Identify which cell holds the provided text, then report its [x, y] central coordinate. 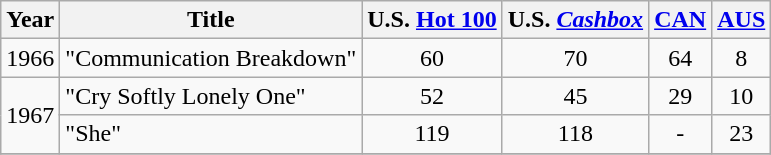
70 [575, 58]
"Cry Softly Lonely One" [211, 96]
U.S. Cashbox [575, 20]
AUS [742, 20]
10 [742, 96]
119 [432, 134]
64 [680, 58]
Year [30, 20]
Title [211, 20]
52 [432, 96]
U.S. Hot 100 [432, 20]
118 [575, 134]
1966 [30, 58]
45 [575, 96]
1967 [30, 115]
"She" [211, 134]
60 [432, 58]
23 [742, 134]
CAN [680, 20]
29 [680, 96]
"Communication Breakdown" [211, 58]
- [680, 134]
8 [742, 58]
